Return (x, y) of the center of cell containing provided text 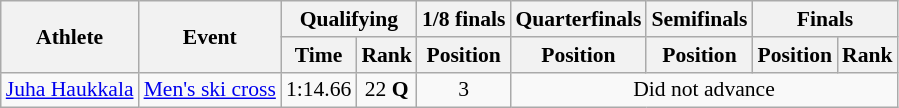
Men's ski cross (210, 90)
Event (210, 36)
1:14.66 (318, 90)
Quarterfinals (578, 19)
3 (464, 90)
Athlete (70, 36)
Finals (826, 19)
Time (318, 55)
Did not advance (704, 90)
22 Q (386, 90)
1/8 finals (464, 19)
Juha Haukkala (70, 90)
Qualifying (349, 19)
Semifinals (699, 19)
